Pinpoint the cell where the given text exists, returning its [x, y] midpoint coordinate. 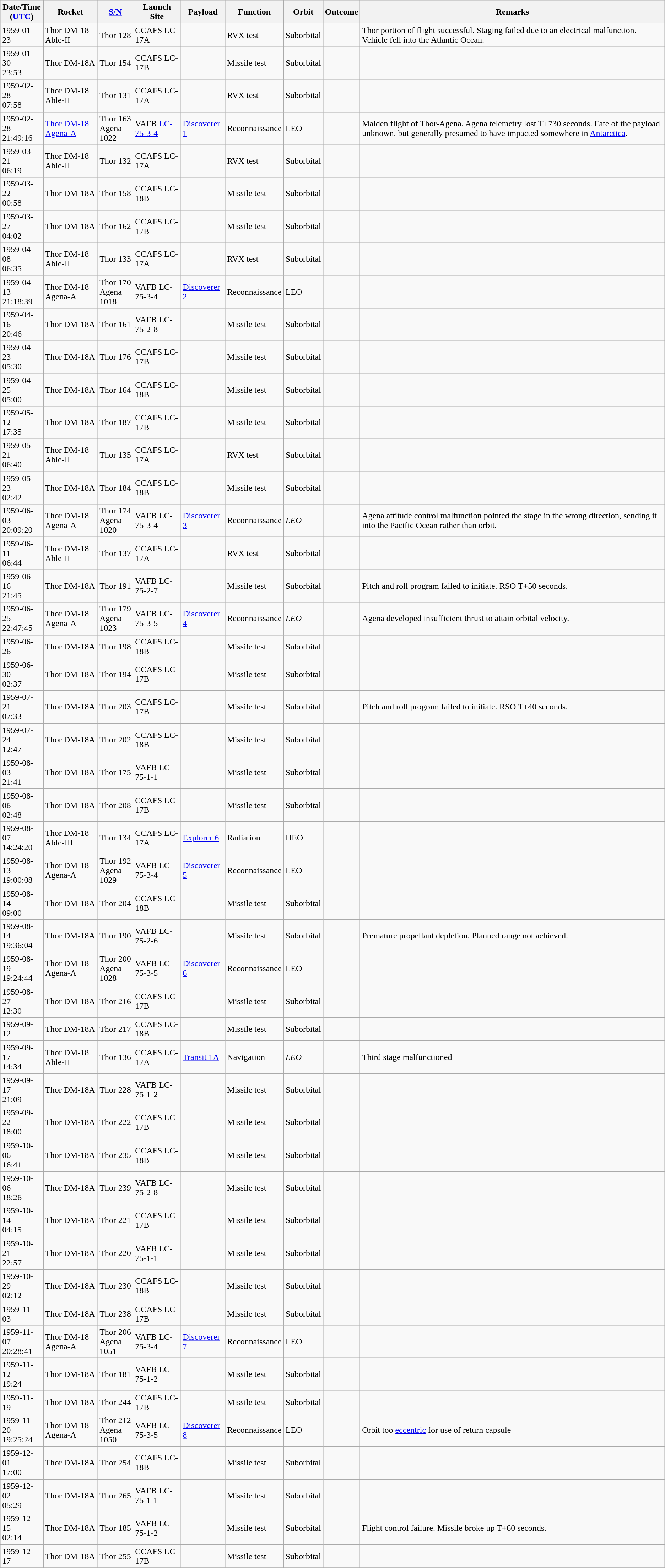
1959-10-2122:57 [22, 1253]
Thor 162 [115, 226]
Premature propellant depletion. Planned range not achieved. [513, 936]
Thor 212Agena 1050 [115, 1430]
Thor DM-18 Able-III [70, 838]
Thor 191 [115, 586]
Thor 181 [115, 1374]
Orbit too eccentric for use of return capsule [513, 1430]
Thor 133 [115, 259]
1959-04-1321:18:39 [22, 292]
Discoverer 1 [203, 128]
1959-10-1404:15 [22, 1220]
Thor 192Agena 1029 [115, 870]
1959-04-2305:30 [22, 357]
Pitch and roll program failed to initiate. RSO T+50 seconds. [513, 586]
1959-08-0602:48 [22, 805]
Thor 185 [115, 1528]
Thor 136 [115, 1057]
1959-08-1319:00:08 [22, 870]
Thor 163Agena 1022 [115, 128]
1959-08-2712:30 [22, 1001]
Thor 208 [115, 805]
VAFB LC-75-2-7 [157, 586]
Thor 194 [115, 674]
1959-12-0117:00 [22, 1463]
Launch Site [157, 12]
Thor 217 [115, 1029]
Thor 235 [115, 1155]
1959-10-0616:41 [22, 1155]
Discoverer 6 [203, 969]
HEO [303, 838]
Thor 131 [115, 96]
1959-11-0720:28:41 [22, 1341]
Thor 202 [115, 740]
1959-05-1217:35 [22, 423]
Thor 228 [115, 1090]
1959-08-1409:00 [22, 903]
1959-02-2821:49:16 [22, 128]
1959-06-2522:47:45 [22, 619]
1959-11-2019:25:24 [22, 1430]
Pitch and roll program failed to initiate. RSO T+40 seconds. [513, 707]
Discoverer 3 [203, 521]
1959-11-03 [22, 1314]
Thor 254 [115, 1463]
1959-09-12 [22, 1029]
1959-03-2200:58 [22, 194]
Thor 137 [115, 553]
Flight control failure. Missile broke up T+60 seconds. [513, 1528]
1959-12-17 [22, 1556]
1959-10-2902:12 [22, 1286]
Outcome [341, 12]
1959-07-2107:33 [22, 707]
Thor 238 [115, 1314]
1959-06-3002:37 [22, 674]
Thor 164 [115, 390]
1959-02-2807:58 [22, 96]
Thor 265 [115, 1496]
1959-08-0714:24:20 [22, 838]
Thor 203 [115, 707]
Thor 216 [115, 1001]
1959-08-1419:36:04 [22, 936]
1959-07-2412:47 [22, 740]
VAFB LC-75-2-6 [157, 936]
Thor 244 [115, 1402]
1959-03-2704:02 [22, 226]
Agena developed insufficient thrust to attain orbital velocity. [513, 619]
1959-05-2302:42 [22, 488]
Thor 135 [115, 455]
Thor 204 [115, 903]
Discoverer 7 [203, 1341]
Thor 132 [115, 161]
Thor 175 [115, 772]
1959-08-1919:24:44 [22, 969]
Thor 161 [115, 324]
Thor 170Agena 1018 [115, 292]
Thor 221 [115, 1220]
1959-11-19 [22, 1402]
1959-06-1106:44 [22, 553]
1959-06-1621:45 [22, 586]
Thor 154 [115, 63]
Discoverer 2 [203, 292]
Explorer 6 [203, 838]
1959-06-26 [22, 646]
Thor 222 [115, 1122]
Thor 255 [115, 1556]
Date/Time(UTC) [22, 12]
1959-12-1502:14 [22, 1528]
Thor 200Agena 1028 [115, 969]
Thor 230 [115, 1286]
Discoverer 5 [203, 870]
Thor 128 [115, 35]
1959-04-1620:46 [22, 324]
Thor 206Agena 1051 [115, 1341]
Discoverer 4 [203, 619]
1959-09-1714:34 [22, 1057]
Thor portion of flight successful. Staging failed due to an electrical malfunction. Vehicle fell into the Atlantic Ocean. [513, 35]
Thor 179Agena 1023 [115, 619]
Thor 174Agena 1020 [115, 521]
1959-01-23 [22, 35]
Payload [203, 12]
1959-11-1219:24 [22, 1374]
1959-04-0806:35 [22, 259]
1959-05-2106:40 [22, 455]
Rocket [70, 12]
Thor 176 [115, 357]
1959-08-0321:41 [22, 772]
Navigation [254, 1057]
1959-10-0618:26 [22, 1188]
1959-03-2106:19 [22, 161]
Remarks [513, 12]
Discoverer 8 [203, 1430]
Thor 239 [115, 1188]
Thor 158 [115, 194]
S/N [115, 12]
Transit 1A [203, 1057]
Thor 220 [115, 1253]
Thor 184 [115, 488]
1959-12-0205:29 [22, 1496]
Thor 187 [115, 423]
Thor 198 [115, 646]
Third stage malfunctioned [513, 1057]
Thor 190 [115, 936]
Radiation [254, 838]
Thor 134 [115, 838]
Agena attitude control malfunction pointed the stage in the wrong direction, sending it into the Pacific Ocean rather than orbit. [513, 521]
1959-06-0320:09:20 [22, 521]
1959-01-3023:53 [22, 63]
Function [254, 12]
1959-09-2218:00 [22, 1122]
Orbit [303, 12]
1959-04-2505:00 [22, 390]
1959-09-1721:09 [22, 1090]
